Return (X, Y) of the center of cell containing provided text 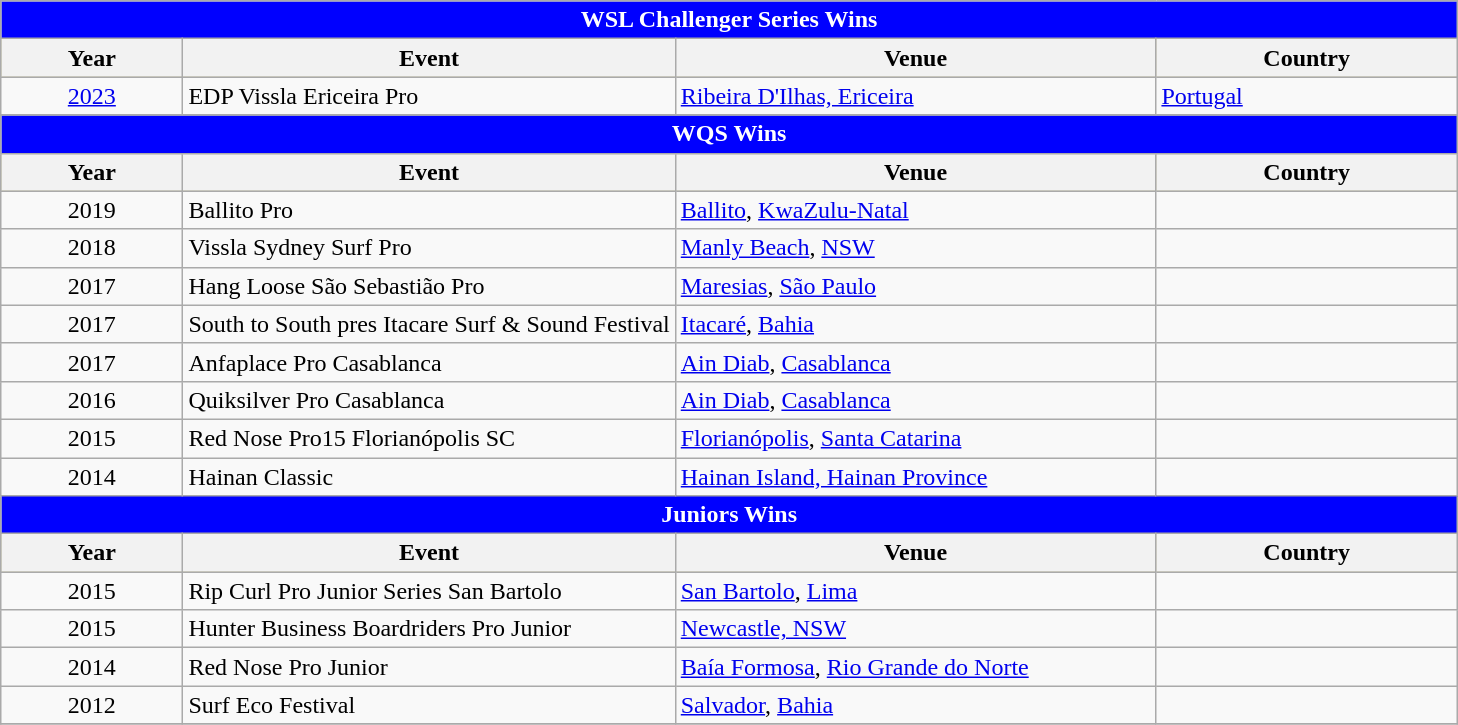
Portugal (1306, 96)
Hainan Island, Hainan Province (916, 477)
2019 (92, 210)
Rip Curl Pro Junior Series San Bartolo (429, 591)
Surf Eco Festival (429, 705)
Hang Loose São Sebastião Pro (429, 286)
Juniors Wins (730, 515)
Red Nose Pro15 Florianópolis SC (429, 438)
Salvador, Bahia (916, 705)
Quiksilver Pro Casablanca (429, 400)
EDP Vissla Ericeira Pro (429, 96)
Ribeira D'Ilhas, Ericeira (916, 96)
Maresias, São Paulo (916, 286)
Hainan Classic (429, 477)
Newcastle, NSW (916, 629)
WQS Wins (730, 134)
Ballito, KwaZulu-Natal (916, 210)
Manly Beach, NSW (916, 248)
Hunter Business Boardriders Pro Junior (429, 629)
2023 (92, 96)
2018 (92, 248)
Florianópolis, Santa Catarina (916, 438)
2012 (92, 705)
Itacaré, Bahia (916, 324)
2016 (92, 400)
Anfaplace Pro Casablanca (429, 362)
WSL Challenger Series Wins (730, 20)
South to South pres Itacare Surf & Sound Festival (429, 324)
Ballito Pro (429, 210)
Red Nose Pro Junior (429, 667)
San Bartolo, Lima (916, 591)
Baía Formosa, Rio Grande do Norte (916, 667)
Vissla Sydney Surf Pro (429, 248)
